Detect which cell encompasses the target text, then output its [x, y] center coordinate. 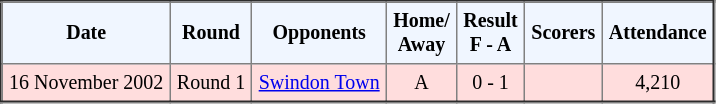
Round 1 [211, 83]
4,210 [658, 83]
ResultF - A [491, 33]
Attendance [658, 33]
Opponents [319, 33]
Date [86, 33]
Scorers [564, 33]
Swindon Town [319, 83]
16 November 2002 [86, 83]
Round [211, 33]
A [421, 83]
0 - 1 [491, 83]
Home/Away [421, 33]
